Pinpoint the cell where the given text exists, returning its [X, Y] midpoint coordinate. 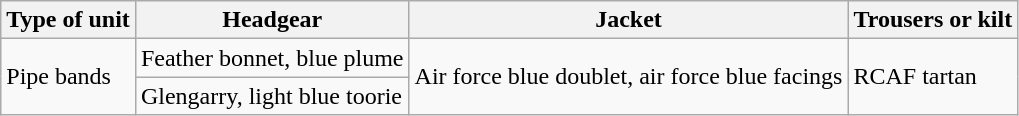
Air force blue doublet, air force blue facings [628, 77]
Headgear [272, 20]
Type of unit [68, 20]
RCAF tartan [933, 77]
Jacket [628, 20]
Feather bonnet, blue plume [272, 58]
Trousers or kilt [933, 20]
Glengarry, light blue toorie [272, 96]
Pipe bands [68, 77]
